Extract the (X, Y) coordinate from the center of the cell holding the provided text.  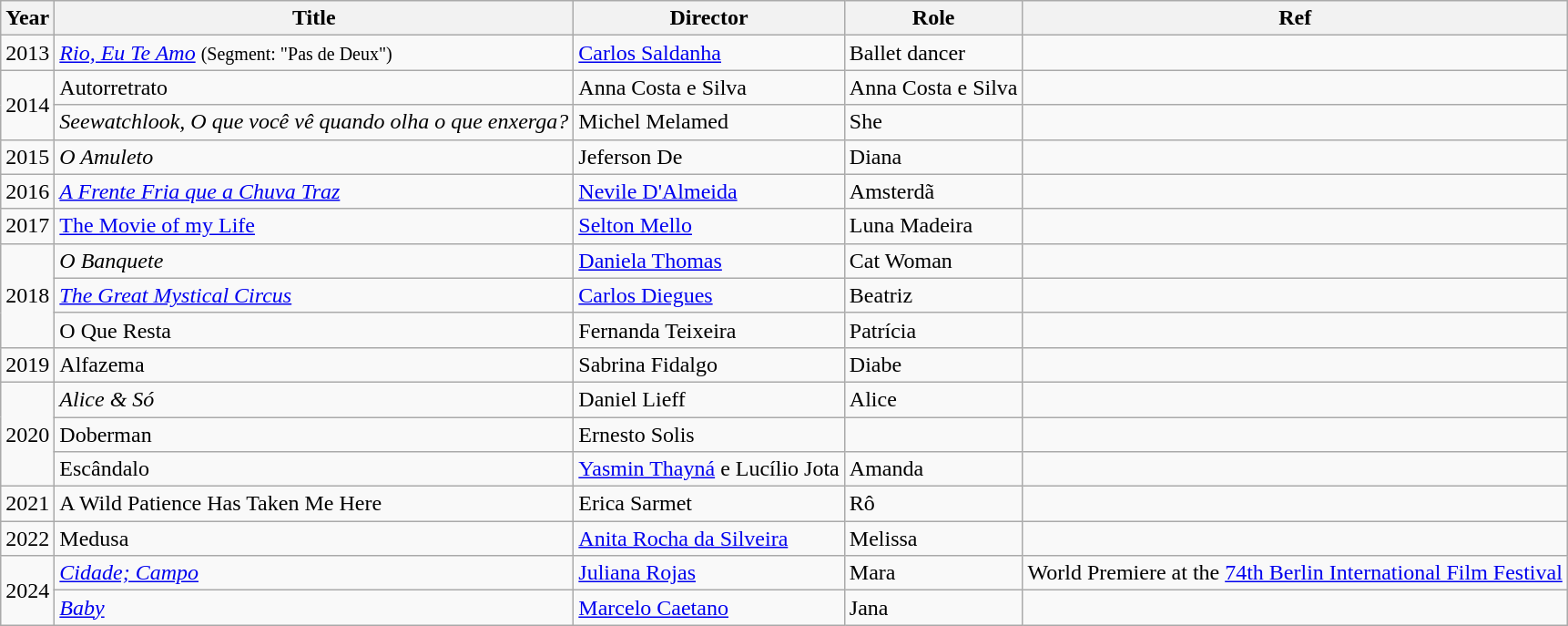
Escândalo (314, 469)
Selton Mello (708, 226)
Ernesto Solis (708, 435)
Autorretrato (314, 87)
2021 (27, 504)
2018 (27, 295)
2014 (27, 105)
The Great Mystical Circus (314, 295)
2017 (27, 226)
A Wild Patience Has Taken Me Here (314, 504)
Ballet dancer (933, 53)
Daniel Lieff (708, 399)
Doberman (314, 435)
Michel Melamed (708, 122)
Jana (933, 608)
Alice (933, 399)
Juliana Rojas (708, 573)
2015 (27, 157)
2022 (27, 539)
Nevile D'Almeida (708, 191)
2013 (27, 53)
Marcelo Caetano (708, 608)
Beatriz (933, 295)
O Banquete (314, 261)
O Amuleto (314, 157)
Diana (933, 157)
The Movie of my Life (314, 226)
Carlos Diegues (708, 295)
Amanda (933, 469)
Daniela Thomas (708, 261)
She (933, 122)
A Frente Fria que a Chuva Traz (314, 191)
Mara (933, 573)
Alice & Só (314, 399)
Director (708, 18)
Yasmin Thayná e Lucílio Jota (708, 469)
2016 (27, 191)
Role (933, 18)
Seewatchlook, O que você vê quando olha o que enxerga? (314, 122)
Ref (1295, 18)
Fernanda Teixeira (708, 330)
Cat Woman (933, 261)
Luna Madeira (933, 226)
Year (27, 18)
2019 (27, 364)
O Que Resta (314, 330)
Rio, Eu Te Amo (Segment: "Pas de Deux") (314, 53)
Erica Sarmet (708, 504)
Carlos Saldanha (708, 53)
Anita Rocha da Silveira (708, 539)
Alfazema (314, 364)
World Premiere at the 74th Berlin International Film Festival (1295, 573)
Medusa (314, 539)
Patrícia (933, 330)
2024 (27, 590)
2020 (27, 434)
Amsterdã (933, 191)
Cidade; Campo (314, 573)
Jeferson De (708, 157)
Rô (933, 504)
Baby (314, 608)
Diabe (933, 364)
Sabrina Fidalgo (708, 364)
Melissa (933, 539)
Title (314, 18)
